Return (x, y) of the center of cell containing provided text 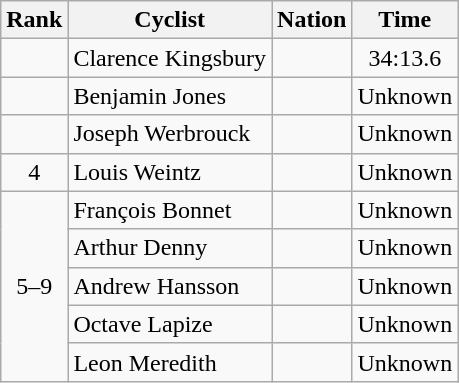
Cyclist (170, 20)
Time (405, 20)
Rank (34, 20)
Joseph Werbrouck (170, 134)
Leon Meredith (170, 362)
Louis Weintz (170, 172)
Octave Lapize (170, 324)
4 (34, 172)
Benjamin Jones (170, 96)
34:13.6 (405, 58)
Andrew Hansson (170, 286)
Nation (312, 20)
Arthur Denny (170, 248)
5–9 (34, 286)
François Bonnet (170, 210)
Clarence Kingsbury (170, 58)
